For the text-containing cell, return its midpoint in [X, Y] coordinate format. 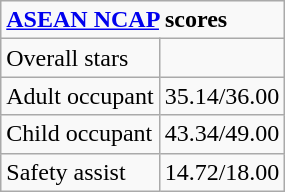
ASEAN NCAP scores [143, 20]
Safety assist [80, 172]
14.72/18.00 [222, 172]
Overall stars [80, 58]
35.14/36.00 [222, 96]
Adult occupant [80, 96]
43.34/49.00 [222, 134]
Child occupant [80, 134]
